Extract the (X, Y) coordinate from the center of the cell holding the provided text.  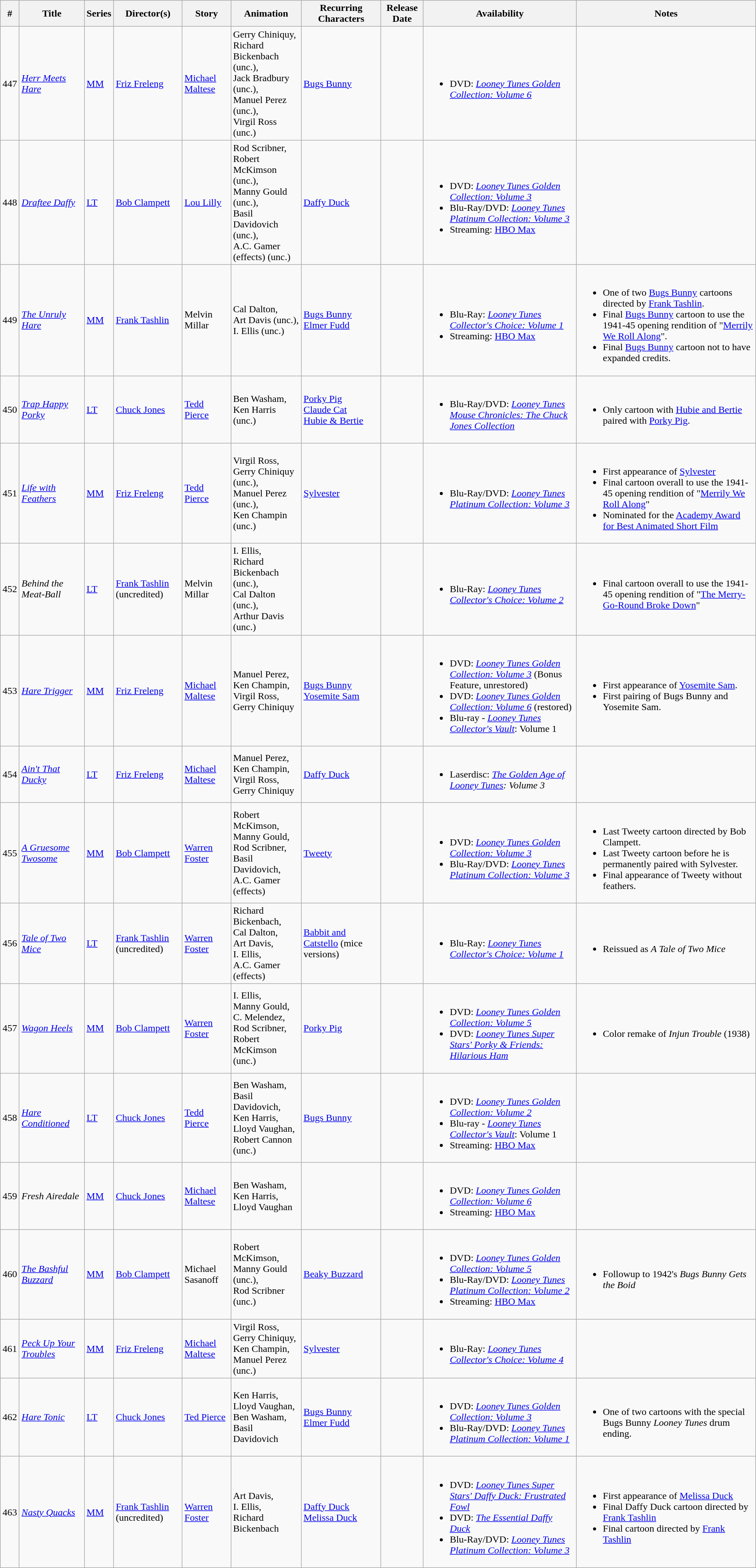
447 (10, 83)
DVD: Looney Tunes Golden Collection: Volume 6 (500, 83)
First appearance of Yosemite Sam.First pairing of Bugs Bunny and Yosemite Sam. (666, 691)
Porky PigClaude CatHubie & Bertie (341, 410)
First appearance of Melissa DuckFinal Daffy Duck cartoon directed by Frank TashlinFinal cartoon directed by Frank Tashlin (666, 1512)
Blu-Ray: Looney Tunes Collector's Choice: Volume 4 (500, 1349)
Hare Tonic (52, 1417)
Fresh Airedale (52, 1196)
Availability (500, 14)
Wagon Heels (52, 1028)
460 (10, 1275)
DVD: Looney Tunes Golden Collection: Volume 3Blu-Ray/DVD: Looney Tunes Platinum Collection: Volume 3 (500, 853)
DVD: Looney Tunes Golden Collection: Volume 5DVD: Looney Tunes Super Stars' Porky & Friends: Hilarious Ham (500, 1028)
Hare Trigger (52, 691)
Richard Bickenbach,Cal Dalton,Art Davis,I. Ellis,A.C. Gamer (effects) (266, 943)
Laserdisc: The Golden Age of Looney Tunes: Volume 3 (500, 774)
Reissued as A Tale of Two Mice (666, 943)
456 (10, 943)
Porky Pig (341, 1028)
Virgil Ross,Gerry Chiniquy,Ken Champin,Manuel Perez (unc.) (266, 1349)
The Unruly Hare (52, 320)
Story (206, 14)
Robert McKimson,Manny Gould (unc.),Rod Scribner (unc.) (266, 1275)
Nasty Quacks (52, 1512)
Virgil Ross,Gerry Chiniquy (unc.),Manuel Perez (unc.),Ken Champin (unc.) (266, 493)
463 (10, 1512)
Beaky Buzzard (341, 1275)
462 (10, 1417)
Ted Pierce (206, 1417)
452 (10, 589)
Tale of Two Mice (52, 943)
A Gruesome Twosome (52, 853)
Tweety (341, 853)
Rod Scribner,Robert McKimson (unc.),Manny Gould (unc.),Basil Davidovich (unc.),A.C. Gamer (effects) (unc.) (266, 202)
DVD: Looney Tunes Golden Collection: Volume 2Blu-ray - Looney Tunes Collector's Vault: Volume 1Streaming: HBO Max (500, 1117)
Ben Washam,Ken Harris (unc.) (266, 410)
Robert McKimson,Manny Gould,Rod Scribner,Basil Davidovich,A.C. Gamer (effects) (266, 853)
Behind the Meat-Ball (52, 589)
Notes (666, 14)
453 (10, 691)
455 (10, 853)
Series (99, 14)
Art Davis,I. Ellis,Richard Bickenbach (266, 1512)
Ain't That Ducky (52, 774)
449 (10, 320)
Blu-Ray/DVD: Looney Tunes Platinum Collection: Volume 3 (500, 493)
Blu-Ray: Looney Tunes Collector's Choice: Volume 1 (500, 943)
Daffy DuckMelissa Duck (341, 1512)
459 (10, 1196)
Ben Washam,Basil Davidovich,Ken Harris,Lloyd Vaughan,Robert Cannon (unc.) (266, 1117)
One of two cartoons with the special Bugs Bunny Looney Tunes drum ending. (666, 1417)
DVD: Looney Tunes Super Stars' Daffy Duck: Frustrated FowlDVD: The Essential Daffy DuckBlu-Ray/DVD: Looney Tunes Platinum Collection: Volume 3 (500, 1512)
Herr Meets Hare (52, 83)
Michael Sasanoff (206, 1275)
451 (10, 493)
450 (10, 410)
Release Date (402, 14)
Babbit and Catstello (mice versions) (341, 943)
Animation (266, 14)
Gerry Chiniquy,Richard Bickenbach (unc.),Jack Bradbury (unc.),Manuel Perez (unc.),Virgil Ross (unc.) (266, 83)
Followup to 1942's Bugs Bunny Gets the Boid (666, 1275)
DVD: Looney Tunes Golden Collection: Volume 5Blu-Ray/DVD: Looney Tunes Platinum Collection: Volume 2Streaming: HBO Max (500, 1275)
454 (10, 774)
Lou Lilly (206, 202)
Blu-Ray: Looney Tunes Collector's Choice: Volume 2 (500, 589)
Blu-Ray: Looney Tunes Collector's Choice: Volume 1Streaming: HBO Max (500, 320)
Hare Conditioned (52, 1117)
Frank Tashlin (148, 320)
Blu-Ray/DVD: Looney Tunes Mouse Chronicles: The Chuck Jones Collection (500, 410)
Recurring Characters (341, 14)
Peck Up Your Troubles (52, 1349)
Final cartoon overall to use the 1941-45 opening rendition of "The Merry-Go-Round Broke Down" (666, 589)
448 (10, 202)
Only cartoon with Hubie and Bertie paired with Porky Pig. (666, 410)
Trap Happy Porky (52, 410)
I. Ellis,Richard Bickenbach (unc.),Cal Dalton (unc.),Arthur Davis (unc.) (266, 589)
DVD: Looney Tunes Golden Collection: Volume 6Streaming: HBO Max (500, 1196)
Draftee Daffy (52, 202)
Ken Harris,Lloyd Vaughan,Ben Washam,Basil Davidovich (266, 1417)
# (10, 14)
457 (10, 1028)
Life with Feathers (52, 493)
The Bashful Buzzard (52, 1275)
Bugs BunnyYosemite Sam (341, 691)
Cal Dalton,Art Davis (unc.),I. Ellis (unc.) (266, 320)
DVD: Looney Tunes Golden Collection: Volume 3Blu-Ray/DVD: Looney Tunes Platinum Collection: Volume 1 (500, 1417)
Director(s) (148, 14)
461 (10, 1349)
458 (10, 1117)
DVD: Looney Tunes Golden Collection: Volume 3Blu-Ray/DVD: Looney Tunes Platinum Collection: Volume 3Streaming: HBO Max (500, 202)
I. Ellis,Manny Gould,C. Melendez,Rod Scribner,Robert McKimson (unc.) (266, 1028)
Title (52, 14)
Color remake of Injun Trouble (1938) (666, 1028)
Ben Washam,Ken Harris,Lloyd Vaughan (266, 1196)
